Scan for the cell matching the given text and deliver its [x, y] coordinate at center. 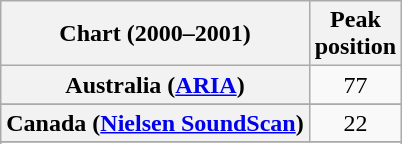
Peakposition [355, 34]
77 [355, 85]
Australia (ARIA) [155, 85]
Chart (2000–2001) [155, 34]
Canada (Nielsen SoundScan) [155, 123]
22 [355, 123]
